Search for the cell housing the specified text and yield its (X, Y) center coordinate. 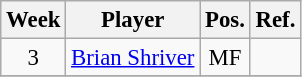
Player (133, 20)
3 (34, 58)
MF (225, 58)
Pos. (225, 20)
Brian Shriver (133, 58)
Week (34, 20)
Ref. (275, 20)
